From the cell containing the given text, extract its center point as (x, y) coordinate. 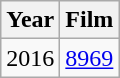
2016 (30, 58)
Film (90, 20)
8969 (90, 58)
Year (30, 20)
